Return (X, Y) of the center of cell containing provided text 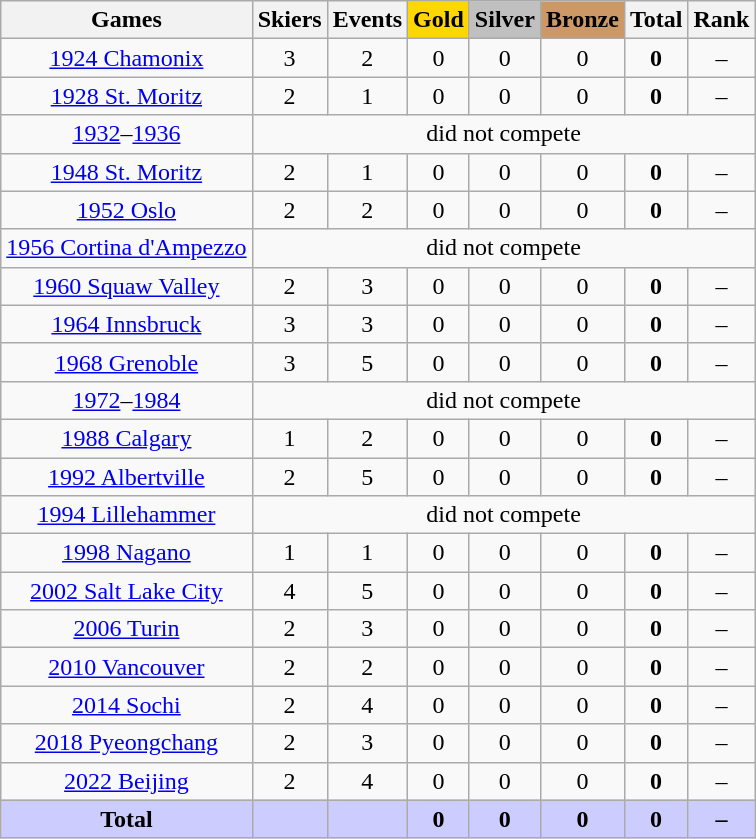
1968 Grenoble (126, 362)
2022 Beijing (126, 781)
1948 St. Moritz (126, 172)
1932–1936 (126, 134)
1924 Chamonix (126, 58)
1928 St. Moritz (126, 96)
1964 Innsbruck (126, 324)
Skiers (290, 20)
1960 Squaw Valley (126, 286)
1952 Oslo (126, 210)
Rank (722, 20)
1956 Cortina d'Ampezzo (126, 248)
1972–1984 (126, 400)
2006 Turin (126, 629)
2014 Sochi (126, 705)
Gold (439, 20)
2018 Pyeongchang (126, 743)
Silver (504, 20)
1992 Albertville (126, 477)
Bronze (582, 20)
1994 Lillehammer (126, 515)
2002 Salt Lake City (126, 591)
Events (367, 20)
Games (126, 20)
2010 Vancouver (126, 667)
1998 Nagano (126, 553)
1988 Calgary (126, 438)
